For the text-containing cell, return its midpoint in (X, Y) coordinate format. 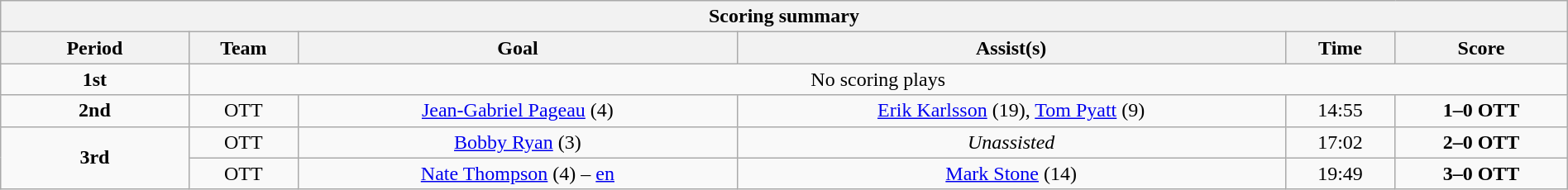
17:02 (1340, 142)
Mark Stone (14) (1011, 173)
Score (1481, 48)
Assist(s) (1011, 48)
1st (94, 79)
3–0 OTT (1481, 173)
Jean-Gabriel Pageau (4) (518, 111)
1–0 OTT (1481, 111)
Erik Karlsson (19), Tom Pyatt (9) (1011, 111)
3rd (94, 158)
Time (1340, 48)
No scoring plays (878, 79)
Scoring summary (784, 17)
Nate Thompson (4) – en (518, 173)
Period (94, 48)
Bobby Ryan (3) (518, 142)
14:55 (1340, 111)
2–0 OTT (1481, 142)
19:49 (1340, 173)
Goal (518, 48)
Team (243, 48)
2nd (94, 111)
Unassisted (1011, 142)
